Extract the (x, y) coordinate from the center of the cell holding the provided text.  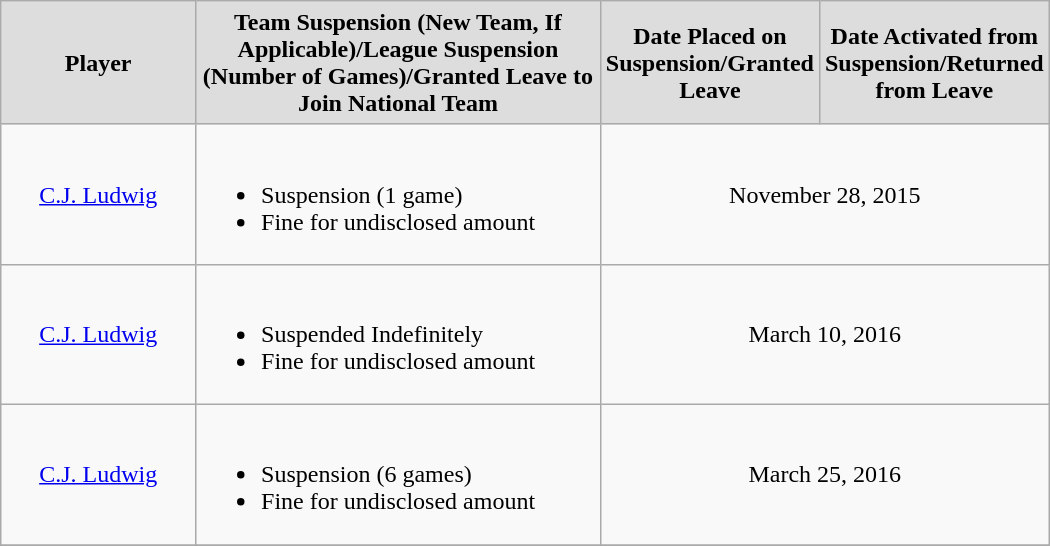
March 10, 2016 (824, 334)
Date Placed on Suspension/Granted Leave (710, 63)
Team Suspension (New Team, If Applicable)/League Suspension (Number of Games)/Granted Leave to Join National Team (398, 63)
Date Activated from Suspension/Returned from Leave (934, 63)
Suspension (1 game)Fine for undisclosed amount (398, 194)
Player (98, 63)
Suspended IndefinitelyFine for undisclosed amount (398, 334)
March 25, 2016 (824, 474)
Suspension (6 games)Fine for undisclosed amount (398, 474)
November 28, 2015 (824, 194)
